Capture the cell that displays the provided text and extract its [x, y] central coordinate. 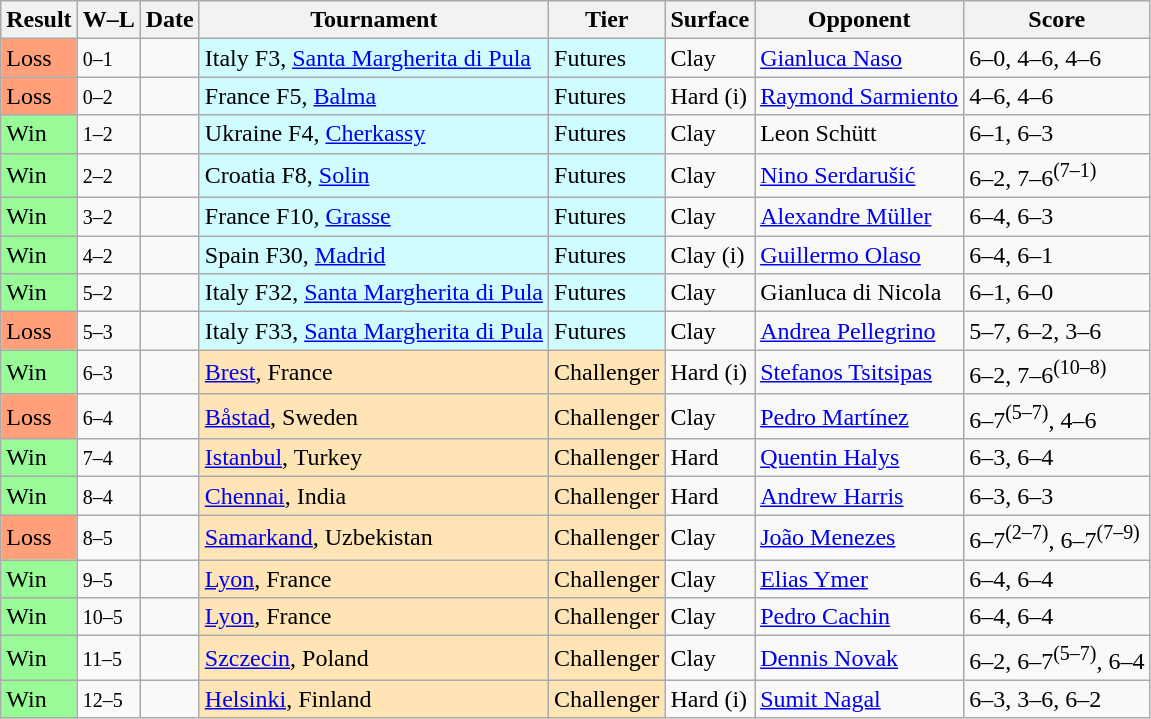
9–5 [108, 579]
Clay (i) [710, 255]
Result [39, 20]
6–3 [108, 372]
8–5 [108, 538]
Samarkand, Uzbekistan [374, 538]
Elias Ymer [860, 579]
Helsinki, Finland [374, 699]
Opponent [860, 20]
0–2 [108, 96]
1–2 [108, 134]
6–1, 6–0 [1057, 293]
6–2, 7–6(7–1) [1057, 176]
3–2 [108, 217]
Pedro Cachin [860, 617]
6–3, 6–4 [1057, 458]
Italy F32, Santa Margherita di Pula [374, 293]
Ukraine F4, Cherkassy [374, 134]
Surface [710, 20]
Alexandre Müller [860, 217]
10–5 [108, 617]
6–7(2–7), 6–7(7–9) [1057, 538]
Szczecin, Poland [374, 658]
Andrea Pellegrino [860, 331]
6–0, 4–6, 4–6 [1057, 58]
Sumit Nagal [860, 699]
Istanbul, Turkey [374, 458]
Pedro Martínez [860, 416]
France F10, Grasse [374, 217]
Score [1057, 20]
Italy F3, Santa Margherita di Pula [374, 58]
João Menezes [860, 538]
6–2, 6–7(5–7), 6–4 [1057, 658]
5–3 [108, 331]
Andrew Harris [860, 496]
Spain F30, Madrid [374, 255]
Nino Serdarušić [860, 176]
Raymond Sarmiento [860, 96]
Dennis Novak [860, 658]
Tournament [374, 20]
Båstad, Sweden [374, 416]
8–4 [108, 496]
11–5 [108, 658]
Guillermo Olaso [860, 255]
5–7, 6–2, 3–6 [1057, 331]
4–6, 4–6 [1057, 96]
Gianluca di Nicola [860, 293]
7–4 [108, 458]
6–4 [108, 416]
2–2 [108, 176]
Date [170, 20]
Croatia F8, Solin [374, 176]
12–5 [108, 699]
5–2 [108, 293]
Brest, France [374, 372]
6–3, 6–3 [1057, 496]
4–2 [108, 255]
W–L [108, 20]
6–7(5–7), 4–6 [1057, 416]
6–4, 6–1 [1057, 255]
Italy F33, Santa Margherita di Pula [374, 331]
Quentin Halys [860, 458]
6–1, 6–3 [1057, 134]
Stefanos Tsitsipas [860, 372]
Leon Schütt [860, 134]
Tier [607, 20]
France F5, Balma [374, 96]
6–4, 6–3 [1057, 217]
Chennai, India [374, 496]
6–2, 7–6(10–8) [1057, 372]
Gianluca Naso [860, 58]
0–1 [108, 58]
6–3, 3–6, 6–2 [1057, 699]
